Output the [x, y] coordinate of the center of the cell containing the given text.  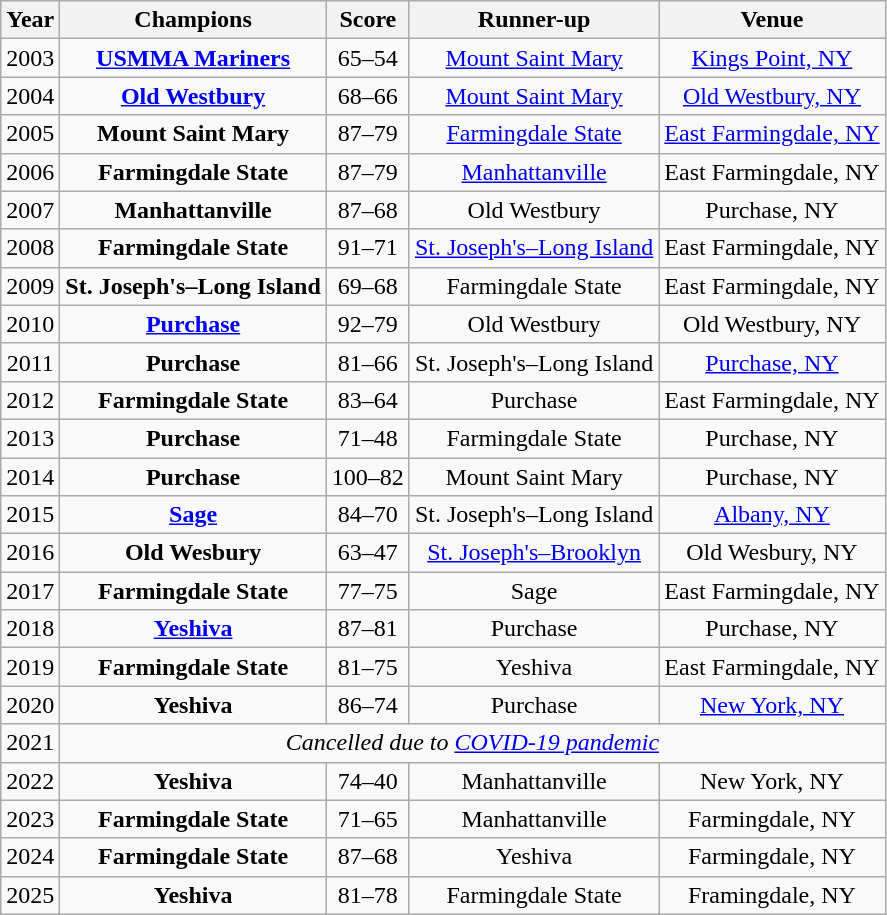
87–81 [368, 629]
68–66 [368, 96]
USMMA Mariners [194, 58]
2025 [30, 895]
Champions [194, 20]
91–71 [368, 248]
69–68 [368, 286]
63–47 [368, 553]
2015 [30, 515]
2003 [30, 58]
Venue [772, 20]
Score [368, 20]
81–75 [368, 667]
2018 [30, 629]
2013 [30, 438]
Framingdale, NY [772, 895]
71–65 [368, 819]
Runner-up [534, 20]
2011 [30, 362]
2019 [30, 667]
2017 [30, 591]
Old Wesbury, NY [772, 553]
Cancelled due to COVID-19 pandemic [472, 743]
2007 [30, 210]
Kings Point, NY [772, 58]
2004 [30, 96]
2022 [30, 781]
81–78 [368, 895]
2010 [30, 324]
2021 [30, 743]
2005 [30, 134]
2006 [30, 172]
83–64 [368, 400]
2023 [30, 819]
2008 [30, 248]
Year [30, 20]
84–70 [368, 515]
Old Wesbury [194, 553]
2020 [30, 705]
2024 [30, 857]
92–79 [368, 324]
71–48 [368, 438]
2009 [30, 286]
2014 [30, 477]
Albany, NY [772, 515]
St. Joseph's–Brooklyn [534, 553]
77–75 [368, 591]
74–40 [368, 781]
2012 [30, 400]
81–66 [368, 362]
65–54 [368, 58]
86–74 [368, 705]
100–82 [368, 477]
2016 [30, 553]
